Identify which cell holds the provided text, then report its [X, Y] central coordinate. 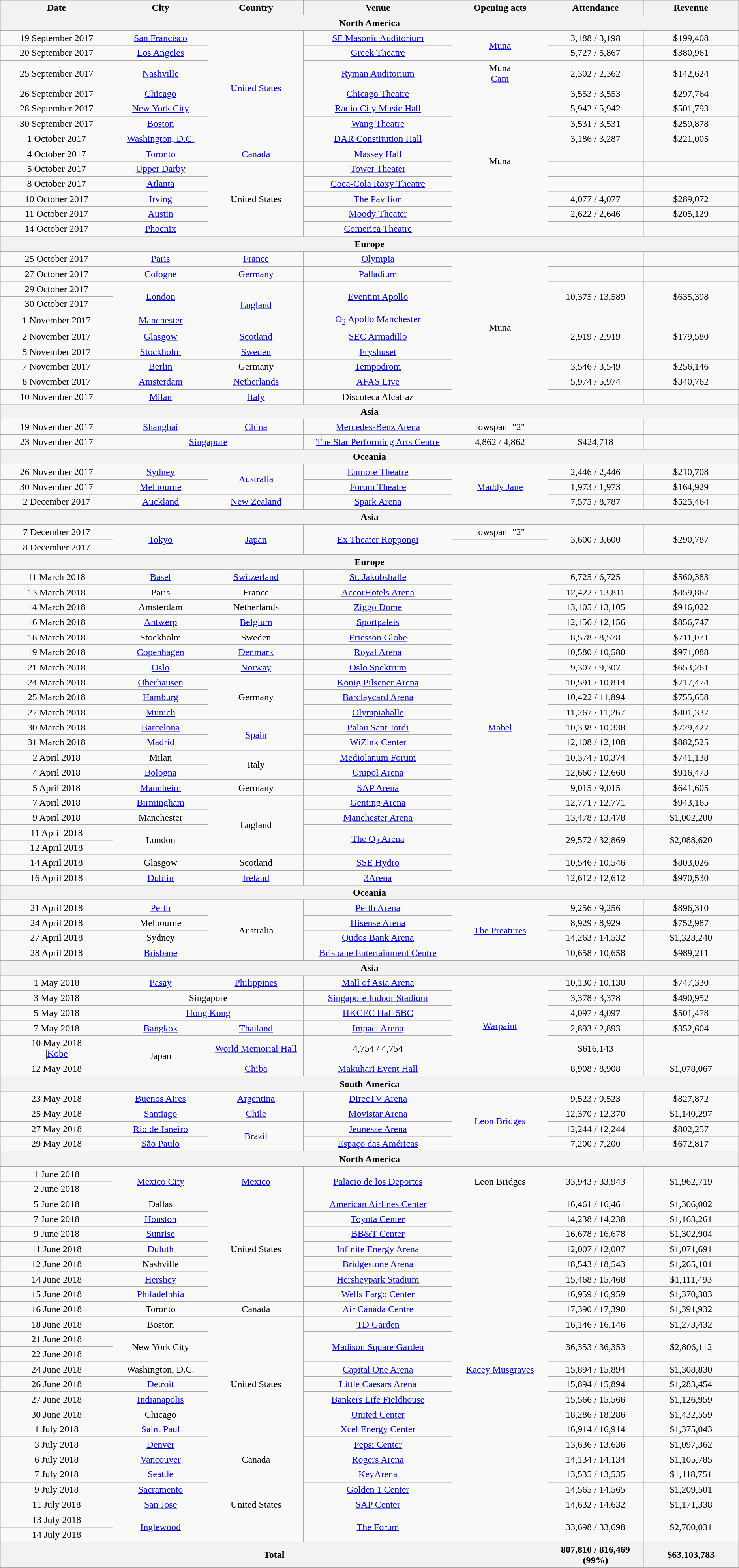
10 October 2017 [57, 199]
Spain [256, 735]
Mabel [500, 727]
29 October 2017 [57, 289]
$2,806,112 [691, 1346]
15,468 / 15,468 [596, 1279]
7 December 2017 [57, 532]
$256,146 [691, 366]
Toyota Center [378, 1219]
San Francisco [161, 38]
$672,817 [691, 1144]
$1,111,493 [691, 1279]
Coca-Cola Roxy Theatre [378, 184]
$179,580 [691, 336]
12 May 2018 [57, 1068]
$1,962,719 [691, 1181]
Auckland [161, 502]
1 May 2018 [57, 983]
$1,323,240 [691, 938]
807,810 / 816,469 (99%) [596, 1555]
9,523 / 9,523 [596, 1099]
Rogers Arena [378, 1459]
17,390 / 17,390 [596, 1309]
33,698 / 33,698 [596, 1527]
31 March 2018 [57, 742]
Greek Theatre [378, 53]
Switzerland [256, 577]
$970,530 [691, 878]
21 June 2018 [57, 1339]
24 April 2018 [57, 923]
18 March 2018 [57, 637]
Rio de Janeiro [161, 1129]
Maddy Jane [500, 487]
Austin [161, 214]
8 December 2017 [57, 547]
$380,961 [691, 53]
$882,525 [691, 742]
Phoenix [161, 229]
$916,473 [691, 772]
27 October 2017 [57, 274]
Los Angeles [161, 53]
13,535 / 13,535 [596, 1474]
China [256, 427]
$755,658 [691, 697]
Hisense Arena [378, 923]
City [161, 8]
23 November 2017 [57, 442]
$653,261 [691, 667]
Santiago [161, 1114]
$490,952 [691, 998]
Oslo Spektrum [378, 667]
Movistar Arena [378, 1114]
$1,391,932 [691, 1309]
$525,464 [691, 502]
Irving [161, 199]
BB&T Center [378, 1234]
Country [256, 8]
Qudos Bank Arena [378, 938]
27 March 2018 [57, 712]
Xcel Energy Center [378, 1429]
16,461 / 16,461 [596, 1204]
2,446 / 2,446 [596, 472]
36,353 / 36,353 [596, 1346]
Seattle [161, 1474]
Upper Darby [161, 169]
25 May 2018 [57, 1114]
6 July 2018 [57, 1459]
26 November 2017 [57, 472]
Barcelona [161, 727]
12,422 / 13,811 [596, 592]
5,727 / 5,867 [596, 53]
$616,143 [596, 1048]
Bologna [161, 772]
9,015 / 9,015 [596, 787]
$2,700,031 [691, 1527]
New Zealand [256, 502]
$641,605 [691, 787]
9,307 / 9,307 [596, 667]
Hershey [161, 1279]
Hong Kong [208, 1013]
KeyArena [378, 1474]
21 April 2018 [57, 908]
$1,265,101 [691, 1264]
Attendance [596, 8]
23 May 2018 [57, 1099]
SEC Armadillo [378, 336]
4,862 / 4,862 [500, 442]
Denmark [256, 652]
Philippines [256, 983]
2,302 / 2,362 [596, 73]
29,572 / 32,869 [596, 840]
$1,002,200 [691, 817]
29 May 2018 [57, 1144]
$752,987 [691, 923]
The Star Performing Arts Centre [378, 442]
16,146 / 16,146 [596, 1324]
Vancouver [161, 1459]
TD Garden [378, 1324]
16 April 2018 [57, 878]
28 April 2018 [57, 953]
$803,026 [691, 863]
16 June 2018 [57, 1309]
$259,878 [691, 124]
$1,163,261 [691, 1219]
Opening acts [500, 8]
World Memorial Hall [256, 1048]
Little Caesars Arena [378, 1384]
Tokyo [161, 539]
3Arena [378, 878]
Barclaycard Arena [378, 697]
Radio City Music Hall [378, 109]
10,422 / 11,894 [596, 697]
24 March 2018 [57, 682]
Denver [161, 1444]
$289,072 [691, 199]
10,580 / 10,580 [596, 652]
Palau Sant Jordi [378, 727]
$801,337 [691, 712]
Saint Paul [161, 1429]
Ex Theater Roppongi [378, 539]
22 June 2018 [57, 1354]
$1,078,067 [691, 1068]
4,077 / 4,077 [596, 199]
Chicago Theatre [378, 94]
$424,718 [596, 442]
Enmore Theatre [378, 472]
The Preatures [500, 930]
United Center [378, 1414]
$560,383 [691, 577]
12 April 2018 [57, 847]
$501,793 [691, 109]
Date [57, 8]
4 April 2018 [57, 772]
1 November 2017 [57, 320]
Dallas [161, 1204]
SF Masonic Auditorium [378, 38]
Berlin [161, 366]
19 March 2018 [57, 652]
10,591 / 10,814 [596, 682]
Bangkok [161, 1028]
10,130 / 10,130 [596, 983]
15,566 / 15,566 [596, 1399]
MunaCam [500, 73]
Chile [256, 1114]
Genting Arena [378, 802]
$2,088,620 [691, 840]
7 April 2018 [57, 802]
Ireland [256, 878]
8 November 2017 [57, 382]
Belgium [256, 622]
3,378 / 3,378 [596, 998]
1 October 2017 [57, 139]
$1,375,043 [691, 1429]
Tower Theater [378, 169]
8,908 / 8,908 [596, 1068]
Massey Hall [378, 154]
Revenue [691, 8]
2 June 2018 [57, 1189]
12,156 / 12,156 [596, 622]
The Forum [378, 1527]
9 June 2018 [57, 1234]
19 September 2017 [57, 38]
AccorHotels Arena [378, 592]
5,942 / 5,942 [596, 109]
14 June 2018 [57, 1279]
$210,708 [691, 472]
Munich [161, 712]
6,725 / 6,725 [596, 577]
9 April 2018 [57, 817]
2,622 / 2,646 [596, 214]
$1,302,904 [691, 1234]
Ryman Auditorium [378, 73]
7 November 2017 [57, 366]
3,553 / 3,553 [596, 94]
16,678 / 16,678 [596, 1234]
König Pilsener Arena [378, 682]
Palacio de los Deportes [378, 1181]
$1,209,501 [691, 1489]
Olympiahalle [378, 712]
$896,310 [691, 908]
7,200 / 7,200 [596, 1144]
1 June 2018 [57, 1174]
8,929 / 8,929 [596, 923]
10 November 2017 [57, 397]
San Jose [161, 1504]
15 June 2018 [57, 1294]
25 October 2017 [57, 259]
Fryshuset [378, 351]
3 July 2018 [57, 1444]
8 October 2017 [57, 184]
Kacey Musgraves [500, 1369]
27 April 2018 [57, 938]
5 June 2018 [57, 1204]
14,238 / 14,238 [596, 1219]
Bridgestone Arena [378, 1264]
4,754 / 4,754 [378, 1048]
2,893 / 2,893 [596, 1028]
Unipol Arena [378, 772]
Comerica Theatre [378, 229]
Total [274, 1555]
Capital One Arena [378, 1369]
12,660 / 12,660 [596, 772]
$635,398 [691, 297]
25 March 2018 [57, 697]
18 June 2018 [57, 1324]
2 November 2017 [57, 336]
12,244 / 12,244 [596, 1129]
Hamburg [161, 697]
$717,474 [691, 682]
$501,478 [691, 1013]
Oslo [161, 667]
$711,071 [691, 637]
$63,103,783 [691, 1555]
Norway [256, 667]
21 March 2018 [57, 667]
Pepsi Center [378, 1444]
14,632 / 14,632 [596, 1504]
16,959 / 16,959 [596, 1294]
2 April 2018 [57, 757]
Moody Theater [378, 214]
14,565 / 14,565 [596, 1489]
$1,171,338 [691, 1504]
SSE Hydro [378, 863]
$1,273,432 [691, 1324]
Warpaint [500, 1026]
Mall of Asia Arena [378, 983]
Discoteca Alcatraz [378, 397]
São Paulo [161, 1144]
Madison Square Garden [378, 1346]
Ericsson Globe [378, 637]
12,612 / 12,612 [596, 878]
$916,022 [691, 607]
Thailand [256, 1028]
1 July 2018 [57, 1429]
$1,105,785 [691, 1459]
Infinite Energy Arena [378, 1249]
Tempodrom [378, 366]
Impact Arena [378, 1028]
25 September 2017 [57, 73]
$1,097,362 [691, 1444]
Mercedes-Benz Arena [378, 427]
10,546 / 10,546 [596, 863]
Sacramento [161, 1489]
Espaço das Américas [378, 1144]
28 September 2017 [57, 109]
Forum Theatre [378, 487]
2 December 2017 [57, 502]
11,267 / 11,267 [596, 712]
Houston [161, 1219]
30 October 2017 [57, 304]
14 July 2018 [57, 1534]
3,600 / 3,600 [596, 539]
Philadelphia [161, 1294]
$1,140,297 [691, 1114]
Makuhari Event Hall [378, 1068]
16 March 2018 [57, 622]
30 November 2017 [57, 487]
Ziggo Dome [378, 607]
$221,005 [691, 139]
12,370 / 12,370 [596, 1114]
Madrid [161, 742]
$802,257 [691, 1129]
Chiba [256, 1068]
Sportpaleis [378, 622]
Atlanta [161, 184]
7 July 2018 [57, 1474]
$352,604 [691, 1028]
$943,165 [691, 802]
Basel [161, 577]
10 May 2018|Kobe [57, 1048]
7 May 2018 [57, 1028]
DirecTV Arena [378, 1099]
13 July 2018 [57, 1519]
$199,408 [691, 38]
5 April 2018 [57, 787]
10,374 / 10,374 [596, 757]
30 June 2018 [57, 1414]
20 September 2017 [57, 53]
11 July 2018 [57, 1504]
SAP Arena [378, 787]
American Airlines Center [378, 1204]
O2 Apollo Manchester [378, 320]
5,974 / 5,974 [596, 382]
3,186 / 3,287 [596, 139]
9,256 / 9,256 [596, 908]
Eventim Apollo [378, 297]
27 June 2018 [57, 1399]
Air Canada Centre [378, 1309]
$989,211 [691, 953]
$1,118,751 [691, 1474]
19 November 2017 [57, 427]
30 September 2017 [57, 124]
$1,432,559 [691, 1414]
10,375 / 13,589 [596, 297]
$859,867 [691, 592]
$297,764 [691, 94]
$1,126,959 [691, 1399]
$1,283,454 [691, 1384]
26 September 2017 [57, 94]
14 April 2018 [57, 863]
DAR Constitution Hall [378, 139]
Brazil [256, 1136]
12 June 2018 [57, 1264]
Mexico City [161, 1181]
16,914 / 16,914 [596, 1429]
The Pavilion [378, 199]
$290,787 [691, 539]
Mediolanum Forum [378, 757]
18,543 / 18,543 [596, 1264]
9 July 2018 [57, 1489]
26 June 2018 [57, 1384]
13 March 2018 [57, 592]
Brisbane [161, 953]
13,105 / 13,105 [596, 607]
Royal Arena [378, 652]
33,943 / 33,943 [596, 1181]
30 March 2018 [57, 727]
Oberhausen [161, 682]
11 June 2018 [57, 1249]
$747,330 [691, 983]
Pasay [161, 983]
Wang Theatre [378, 124]
3 May 2018 [57, 998]
$1,370,303 [691, 1294]
10,338 / 10,338 [596, 727]
Birmingham [161, 802]
Sunrise [161, 1234]
South America [369, 1084]
3,546 / 3,549 [596, 366]
$856,747 [691, 622]
14,134 / 14,134 [596, 1459]
Hersheypark Stadium [378, 1279]
12,108 / 12,108 [596, 742]
5 October 2017 [57, 169]
11 October 2017 [57, 214]
$741,138 [691, 757]
Antwerp [161, 622]
13,478 / 13,478 [596, 817]
Argentina [256, 1099]
Golden 1 Center [378, 1489]
2,919 / 2,919 [596, 336]
1,973 / 1,973 [596, 487]
$340,762 [691, 382]
The O2 Arena [378, 840]
Duluth [161, 1249]
$142,624 [691, 73]
27 May 2018 [57, 1129]
$729,427 [691, 727]
Brisbane Entertainment Centre [378, 953]
Olympia [378, 259]
Mannheim [161, 787]
Bankers Life Fieldhouse [378, 1399]
Wells Fargo Center [378, 1294]
Mexico [256, 1181]
$827,872 [691, 1099]
AFAS Live [378, 382]
3,531 / 3,531 [596, 124]
14 March 2018 [57, 607]
$1,306,002 [691, 1204]
5 November 2017 [57, 351]
3,188 / 3,198 [596, 38]
18,286 / 18,286 [596, 1414]
5 May 2018 [57, 1013]
Spark Arena [378, 502]
$205,129 [691, 214]
Manchester Arena [378, 817]
14 October 2017 [57, 229]
HKCEC Hall 5BC [378, 1013]
St. Jakobshalle [378, 577]
7,575 / 8,787 [596, 502]
Inglewood [161, 1527]
$1,308,830 [691, 1369]
4,097 / 4,097 [596, 1013]
8,578 / 8,578 [596, 637]
WiZink Center [378, 742]
24 June 2018 [57, 1369]
Dublin [161, 878]
Indianapolis [161, 1399]
10,658 / 10,658 [596, 953]
14,263 / 14,532 [596, 938]
4 October 2017 [57, 154]
Cologne [161, 274]
$1,071,691 [691, 1249]
Singapore Indoor Stadium [378, 998]
7 June 2018 [57, 1219]
11 April 2018 [57, 832]
Copenhagen [161, 652]
$164,929 [691, 487]
Perth [161, 908]
$971,088 [691, 652]
Detroit [161, 1384]
SAP Center [378, 1504]
Jeunesse Arena [378, 1129]
Perth Arena [378, 908]
Buenos Aires [161, 1099]
Shanghai [161, 427]
11 March 2018 [57, 577]
13,636 / 13,636 [596, 1444]
Venue [378, 8]
Palladium [378, 274]
12,007 / 12,007 [596, 1249]
12,771 / 12,771 [596, 802]
